Return [X, Y] of the center of cell containing provided text 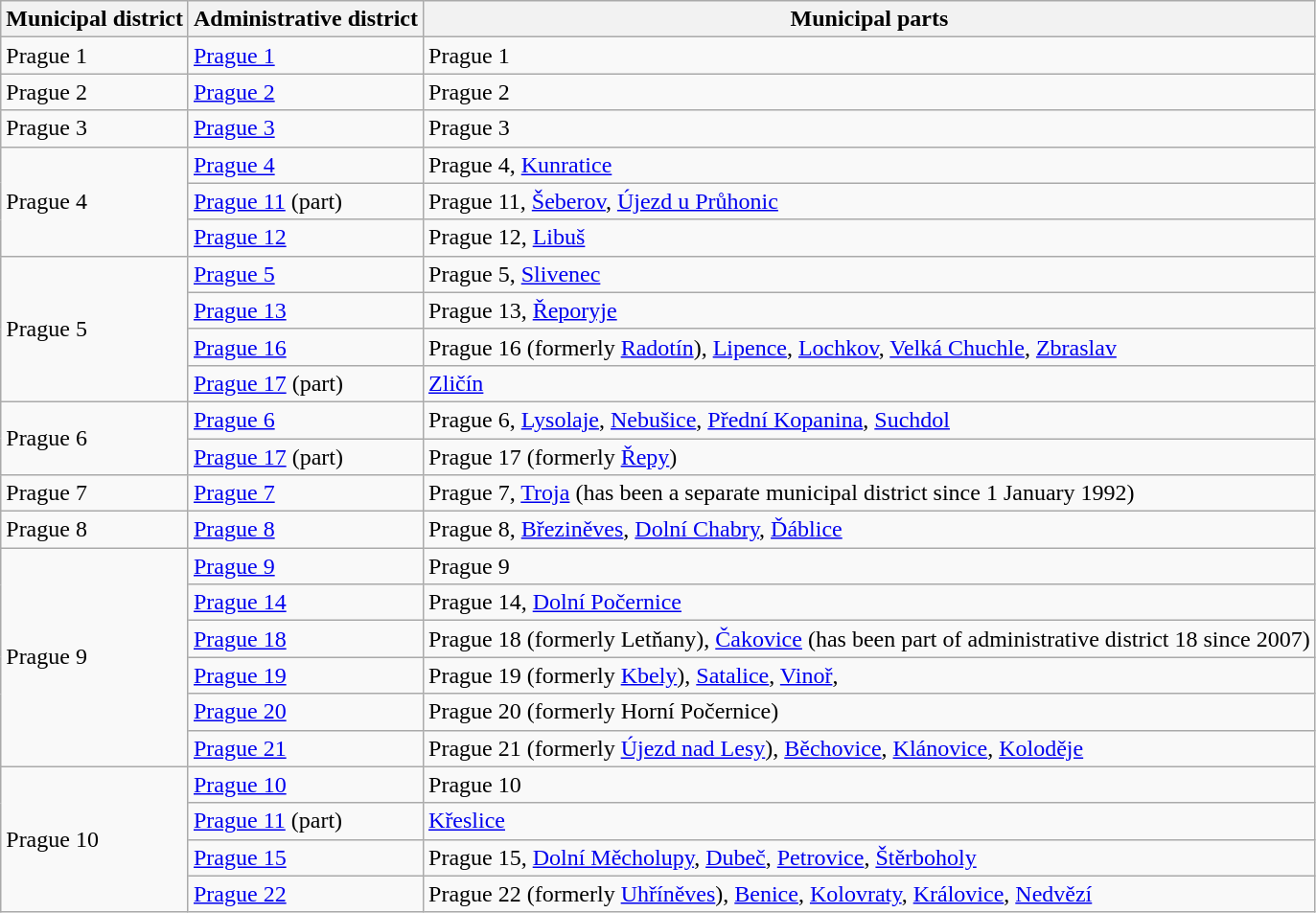
Křeslice [870, 821]
Prague 12 [305, 238]
Prague 14, Dolní Počernice [870, 603]
Prague 8, Březiněves, Dolní Chabry, Ďáblice [870, 530]
Prague 18 [305, 639]
Zličín [870, 383]
Prague 19 [305, 675]
Prague 18 (formerly Letňany), Čakovice (has been part of administrative district 18 since 2007) [870, 639]
Prague 19 (formerly Kbely), Satalice, Vinoř, [870, 675]
Prague 22 [305, 894]
Prague 14 [305, 603]
Prague 13, Řeporyje [870, 310]
Prague 15, Dolní Měcholupy, Dubeč, Petrovice, Štěrboholy [870, 857]
Prague 5, Slivenec [870, 274]
Prague 22 (formerly Uhříněves), Benice, Kolovraty, Královice, Nedvězí [870, 894]
Prague 15 [305, 857]
Prague 13 [305, 310]
Prague 4, Kunratice [870, 165]
Prague 16 (formerly Radotín), Lipence, Lochkov, Velká Chuchle, Zbraslav [870, 347]
Prague 21 [305, 748]
Prague 21 (formerly Újezd nad Lesy), Běchovice, Klánovice, Koloděje [870, 748]
Prague 6, Lysolaje, Nebušice, Přední Kopanina, Suchdol [870, 420]
Prague 17 (formerly Řepy) [870, 457]
Municipal district [95, 19]
Prague 20 (formerly Horní Počernice) [870, 712]
Prague 7, Troja (has been a separate municipal district since 1 January 1992) [870, 493]
Municipal parts [870, 19]
Prague 12, Libuš [870, 238]
Prague 20 [305, 712]
Prague 11, Šeberov, Újezd u Průhonic [870, 201]
Administrative district [305, 19]
Prague 16 [305, 347]
